For the text-containing cell, return its midpoint in (x, y) coordinate format. 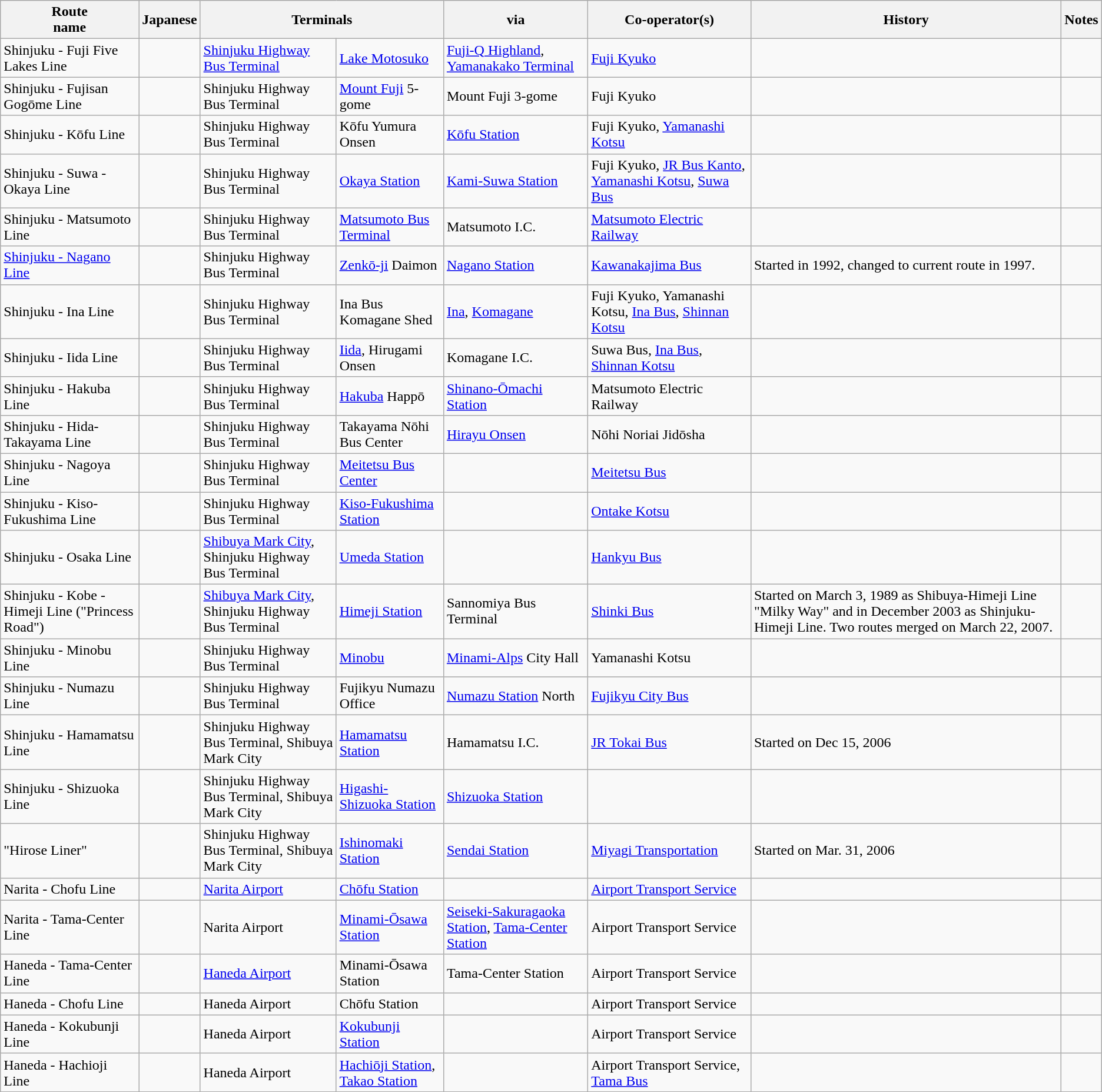
Haneda - Kokubunji Line (69, 1034)
Matsumoto Bus Terminal (390, 227)
Kiso-Fukushima Station (390, 511)
Started in 1992, changed to current route in 1997. (905, 265)
"Hirose Liner" (69, 851)
Mount Fuji 3-gome (516, 97)
Fuji Kyuko, JR Bus Kanto, Yamanashi Kotsu, Suwa Bus (670, 181)
Shinjuku - Nagano Line (69, 265)
Hachiōji Station, Takao Station (390, 1073)
Seiseki-Sakuragaoka Station, Tama-Center Station (516, 927)
Takayama Nōhi Bus Center (390, 434)
Co-operator(s) (670, 20)
JR Tokai Bus (670, 742)
Shinjuku - Fujisan Gogōme Line (69, 97)
Shinjuku - Hamamatsu Line (69, 742)
Shinjuku - Matsumoto Line (69, 227)
Hamamatsu I.C. (516, 742)
Umeda Station (390, 557)
Hamamatsu Station (390, 742)
Iida, Hirugami Onsen (390, 358)
Haneda - Tama-Center Line (69, 974)
Fuji-Q Highland, Yamanakako Terminal (516, 58)
Komagane I.C. (516, 358)
Shinjuku - Kiso-Fukushima Line (69, 511)
Zenkō-ji Daimon (390, 265)
Shinjuku - Osaka Line (69, 557)
Ina, Komagane (516, 311)
Shinjuku - Nagoya Line (69, 472)
Kōfu Station (516, 134)
Sendai Station (516, 851)
Airport Transport Service, Tama Bus (670, 1073)
Kawanakajima Bus (670, 265)
Shinjuku - Numazu Line (69, 696)
Shinjuku - Hakuba Line (69, 396)
History (905, 20)
Kokubunji Station (390, 1034)
Hakuba Happō (390, 396)
Miyagi Transportation (670, 851)
Narita - Tama-Center Line (69, 927)
Ishinomaki Station (390, 851)
Numazu Station North (516, 696)
Fuji Kyuko, Yamanashi Kotsu (670, 134)
Matsumoto I.C. (516, 227)
Japanese (170, 20)
Shinjuku - Suwa - Okaya Line (69, 181)
Lake Motosuko (390, 58)
Minobu (390, 658)
Shinjuku - Hida-Takayama Line (69, 434)
Hankyu Bus (670, 557)
Nagano Station (516, 265)
Started on March 3, 1989 as Shibuya-Himeji Line "Milky Way" and in December 2003 as Shinjuku-Himeji Line. Two routes merged on March 22, 2007. (905, 612)
Tama-Center Station (516, 974)
Haneda - Chofu Line (69, 1004)
Routename (69, 20)
Ontake Kotsu (670, 511)
Fujikyu Numazu Office (390, 696)
Shinki Bus (670, 612)
Sannomiya Bus Terminal (516, 612)
Nōhi Noriai Jidōsha (670, 434)
Fujikyu City Bus (670, 696)
Ina Bus Komagane Shed (390, 311)
Hirayu Onsen (516, 434)
Minami-Alps City Hall (516, 658)
Yamanashi Kotsu (670, 658)
Haneda - Hachioji Line (69, 1073)
Terminals (321, 20)
Narita - Chofu Line (69, 889)
Shizuoka Station (516, 796)
Meitetsu Bus Center (390, 472)
Suwa Bus, Ina Bus, Shinnan Kotsu (670, 358)
Kami-Suwa Station (516, 181)
Meitetsu Bus (670, 472)
Shinjuku - Fuji Five Lakes Line (69, 58)
Mount Fuji 5-gome (390, 97)
Fuji Kyuko, Yamanashi Kotsu, Ina Bus, Shinnan Kotsu (670, 311)
Okaya Station (390, 181)
Started on Dec 15, 2006 (905, 742)
via (516, 20)
Shinjuku - Kōfu Line (69, 134)
Shinjuku - Shizuoka Line (69, 796)
Notes (1081, 20)
Himeji Station (390, 612)
Shinano-Ōmachi Station (516, 396)
Shinjuku - Kobe - Himeji Line ("Princess Road") (69, 612)
Started on Mar. 31, 2006 (905, 851)
Shinjuku - Ina Line (69, 311)
Kōfu Yumura Onsen (390, 134)
Shinjuku - Iida Line (69, 358)
Higashi-Shizuoka Station (390, 796)
Shinjuku - Minobu Line (69, 658)
